Return the [X, Y] coordinate for the center point of the cell that contains the specified text.  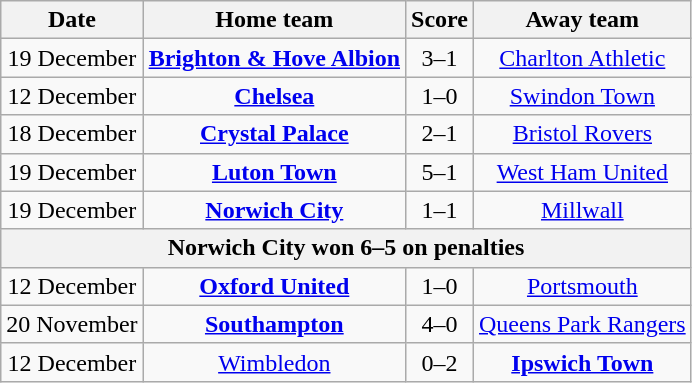
18 December [72, 134]
Oxford United [274, 286]
Luton Town [274, 172]
Norwich City [274, 210]
Crystal Palace [274, 134]
Wimbledon [274, 362]
5–1 [440, 172]
20 November [72, 324]
4–0 [440, 324]
0–2 [440, 362]
Southampton [274, 324]
Bristol Rovers [582, 134]
Away team [582, 20]
Portsmouth [582, 286]
Millwall [582, 210]
Date [72, 20]
Queens Park Rangers [582, 324]
3–1 [440, 58]
1–1 [440, 210]
Brighton & Hove Albion [274, 58]
Charlton Athletic [582, 58]
Score [440, 20]
2–1 [440, 134]
Swindon Town [582, 96]
Chelsea [274, 96]
Home team [274, 20]
Ipswich Town [582, 362]
Norwich City won 6–5 on penalties [346, 248]
West Ham United [582, 172]
